Scan for the cell matching the given text and deliver its [x, y] coordinate at center. 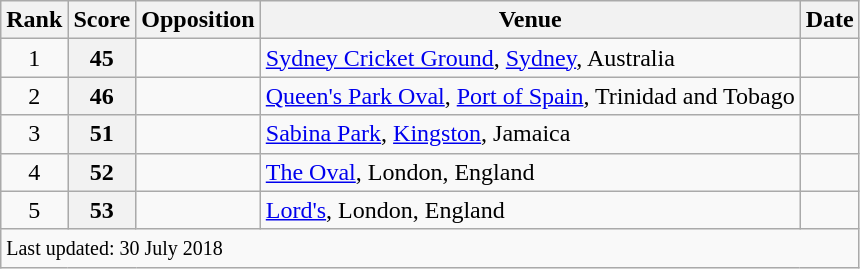
53 [102, 210]
Sabina Park, Kingston, Jamaica [530, 134]
2 [34, 96]
Queen's Park Oval, Port of Spain, Trinidad and Tobago [530, 96]
1 [34, 58]
4 [34, 172]
Score [102, 20]
52 [102, 172]
Date [830, 20]
Rank [34, 20]
The Oval, London, England [530, 172]
Lord's, London, England [530, 210]
Opposition [198, 20]
51 [102, 134]
Last updated: 30 July 2018 [430, 248]
3 [34, 134]
Venue [530, 20]
5 [34, 210]
Sydney Cricket Ground, Sydney, Australia [530, 58]
45 [102, 58]
46 [102, 96]
